Identify which cell holds the provided text, then report its [X, Y] central coordinate. 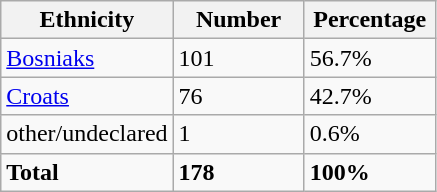
0.6% [370, 134]
Ethnicity [87, 20]
42.7% [370, 96]
178 [238, 172]
Bosniaks [87, 58]
Croats [87, 96]
56.7% [370, 58]
1 [238, 134]
other/undeclared [87, 134]
Percentage [370, 20]
76 [238, 96]
101 [238, 58]
100% [370, 172]
Number [238, 20]
Total [87, 172]
